Determine the (X, Y) coordinate at the center of the cell enclosing the given text.  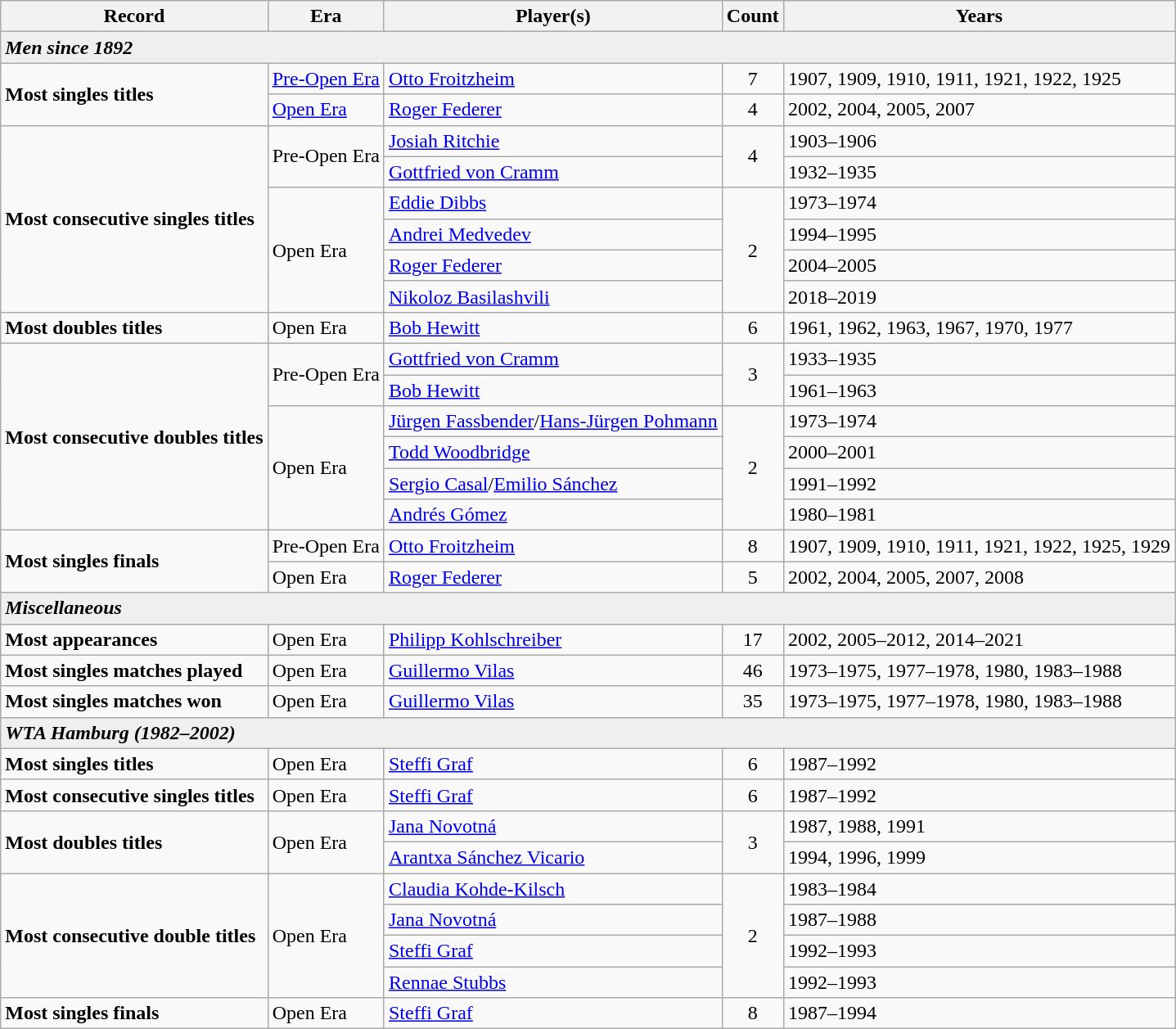
1987–1988 (979, 920)
1983–1984 (979, 888)
46 (753, 670)
WTA Hamburg (1982–2002) (588, 733)
1987–1994 (979, 1013)
2002, 2005–2012, 2014–2021 (979, 639)
2018–2019 (979, 296)
Most appearances (134, 639)
Count (753, 16)
1994–1995 (979, 234)
Eddie Dibbs (553, 203)
1980–1981 (979, 515)
1932–1935 (979, 172)
Most consecutive double titles (134, 935)
Rennae Stubbs (553, 982)
1961, 1962, 1963, 1967, 1970, 1977 (979, 327)
Record (134, 16)
1907, 1909, 1910, 1911, 1921, 1922, 1925, 1929 (979, 546)
Claudia Kohde-Kilsch (553, 888)
Nikoloz Basilashvili (553, 296)
Most singles matches won (134, 702)
Josiah Ritchie (553, 141)
2000–2001 (979, 453)
Andrés Gómez (553, 515)
Jürgen Fassbender/Hans-Jürgen Pohmann (553, 422)
7 (753, 79)
1903–1906 (979, 141)
Men since 1892 (588, 47)
5 (753, 577)
1907, 1909, 1910, 1911, 1921, 1922, 1925 (979, 79)
Arantxa Sánchez Vicario (553, 857)
Era (326, 16)
Miscellaneous (588, 608)
Player(s) (553, 16)
35 (753, 702)
Todd Woodbridge (553, 453)
1933–1935 (979, 359)
2002, 2004, 2005, 2007 (979, 110)
Philipp Kohlschreiber (553, 639)
2002, 2004, 2005, 2007, 2008 (979, 577)
1987, 1988, 1991 (979, 826)
Most consecutive doubles titles (134, 436)
Most singles matches played (134, 670)
2004–2005 (979, 265)
Andrei Medvedev (553, 234)
1991–1992 (979, 484)
1961–1963 (979, 390)
Years (979, 16)
1994, 1996, 1999 (979, 857)
17 (753, 639)
Sergio Casal/Emilio Sánchez (553, 484)
